Return [X, Y] of the center of cell containing provided text 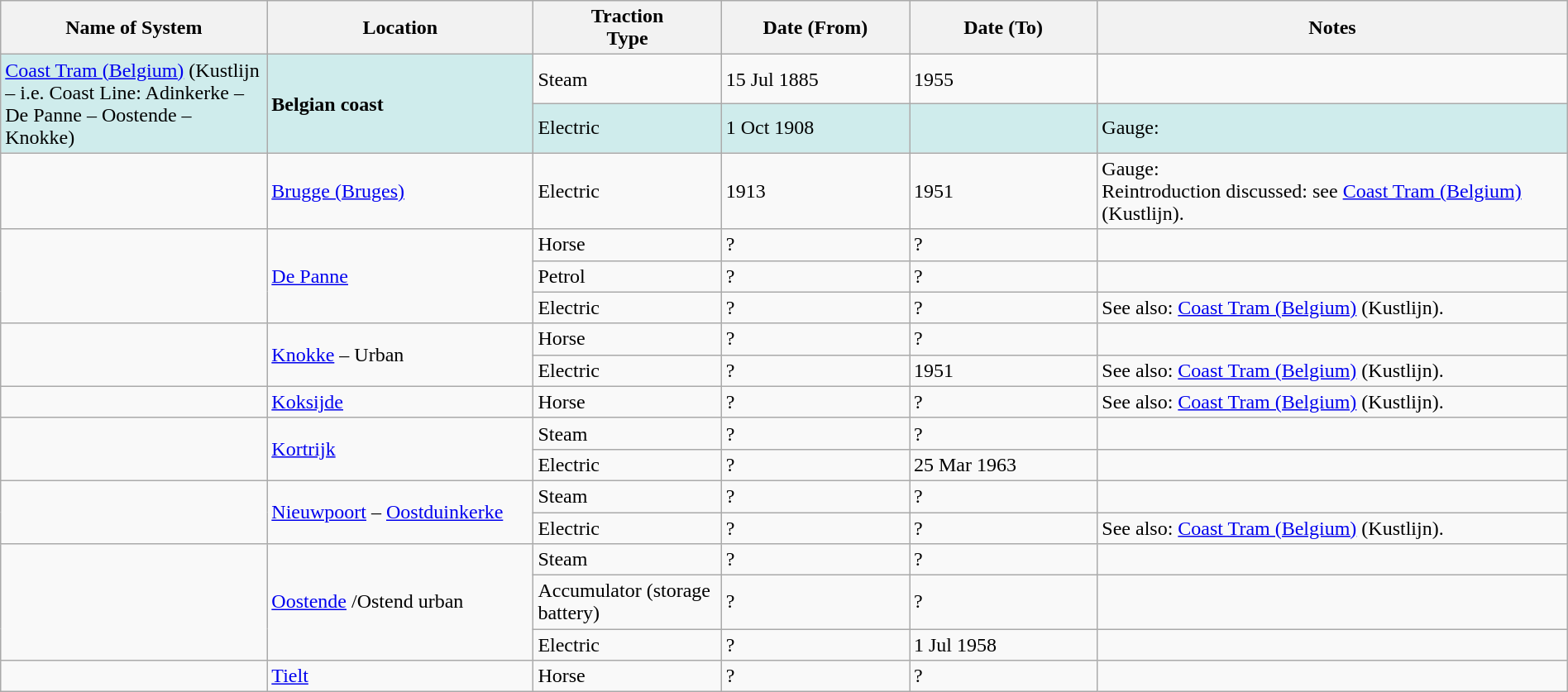
Nieuwpoort – Oostduinkerke [400, 512]
1 Oct 1908 [815, 128]
Oostende /Ostend urban [400, 602]
Accumulator (storage battery) [627, 602]
Petrol [627, 276]
Koksijde [400, 402]
Notes [1332, 28]
Gauge: [1332, 128]
Kortrijk [400, 449]
15 Jul 1885 [815, 79]
Location [400, 28]
25 Mar 1963 [1004, 465]
Gauge: Reintroduction discussed: see Coast Tram (Belgium) (Kustlijn). [1332, 191]
Name of System [134, 28]
Tielt [400, 676]
1 Jul 1958 [1004, 645]
Coast Tram (Belgium) (Kustlijn – i.e. Coast Line: Adinkerke – De Panne – Oostende – Knokke) [134, 104]
Knokke – Urban [400, 355]
Brugge (Bruges) [400, 191]
Date (To) [1004, 28]
TractionType [627, 28]
Date (From) [815, 28]
De Panne [400, 276]
1955 [1004, 79]
Belgian coast [400, 104]
1913 [815, 191]
